Identify which cell holds the provided text, then report its (x, y) central coordinate. 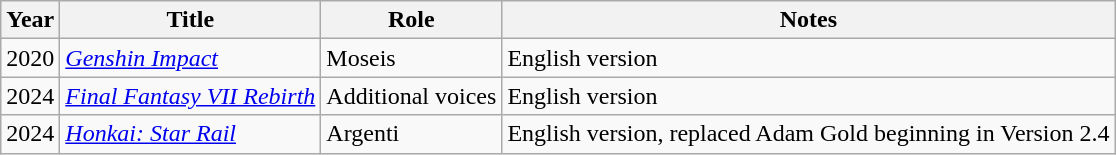
Notes (808, 20)
Additional voices (412, 96)
Argenti (412, 134)
2020 (30, 58)
Title (190, 20)
Genshin Impact (190, 58)
Moseis (412, 58)
Honkai: Star Rail (190, 134)
Year (30, 20)
Final Fantasy VII Rebirth (190, 96)
English version, replaced Adam Gold beginning in Version 2.4 (808, 134)
Role (412, 20)
